Find where the given text appears and provide that cell's center as [x, y] coordinate. 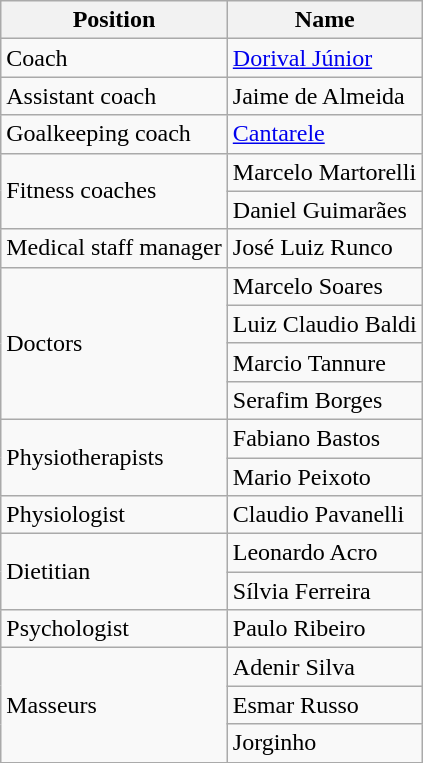
Doctors [114, 343]
Luiz Claudio Baldi [324, 324]
Esmar Russo [324, 705]
Paulo Ribeiro [324, 629]
Adenir Silva [324, 667]
Marcelo Soares [324, 286]
Jaime de Almeida [324, 96]
Marcelo Martorelli [324, 172]
Physiotherapists [114, 457]
Psychologist [114, 629]
Goalkeeping coach [114, 134]
Leonardo Acro [324, 553]
Position [114, 20]
Claudio Pavanelli [324, 515]
Coach [114, 58]
Assistant coach [114, 96]
Physiologist [114, 515]
Marcio Tannure [324, 362]
Jorginho [324, 743]
Dietitian [114, 572]
Fabiano Bastos [324, 438]
Cantarele [324, 134]
Serafim Borges [324, 400]
José Luiz Runco [324, 248]
Medical staff manager [114, 248]
Dorival Júnior [324, 58]
Name [324, 20]
Masseurs [114, 705]
Sílvia Ferreira [324, 591]
Mario Peixoto [324, 477]
Daniel Guimarães [324, 210]
Fitness coaches [114, 191]
